Provide the (x, y) coordinate of the cell's center where the given text is located.  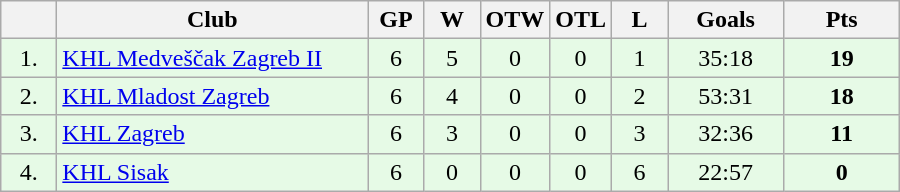
4. (29, 172)
KHL Medveščak Zagreb II (212, 58)
2 (640, 96)
GP (396, 20)
2. (29, 96)
OTL (581, 20)
OTW (515, 20)
KHL Mladost Zagreb (212, 96)
L (640, 20)
3. (29, 134)
KHL Sisak (212, 172)
32:36 (726, 134)
53:31 (726, 96)
1 (640, 58)
W (452, 20)
19 (842, 58)
Pts (842, 20)
Club (212, 20)
11 (842, 134)
4 (452, 96)
Goals (726, 20)
KHL Zagreb (212, 134)
1. (29, 58)
18 (842, 96)
22:57 (726, 172)
5 (452, 58)
35:18 (726, 58)
